Pinpoint the cell where the given text exists, returning its [x, y] midpoint coordinate. 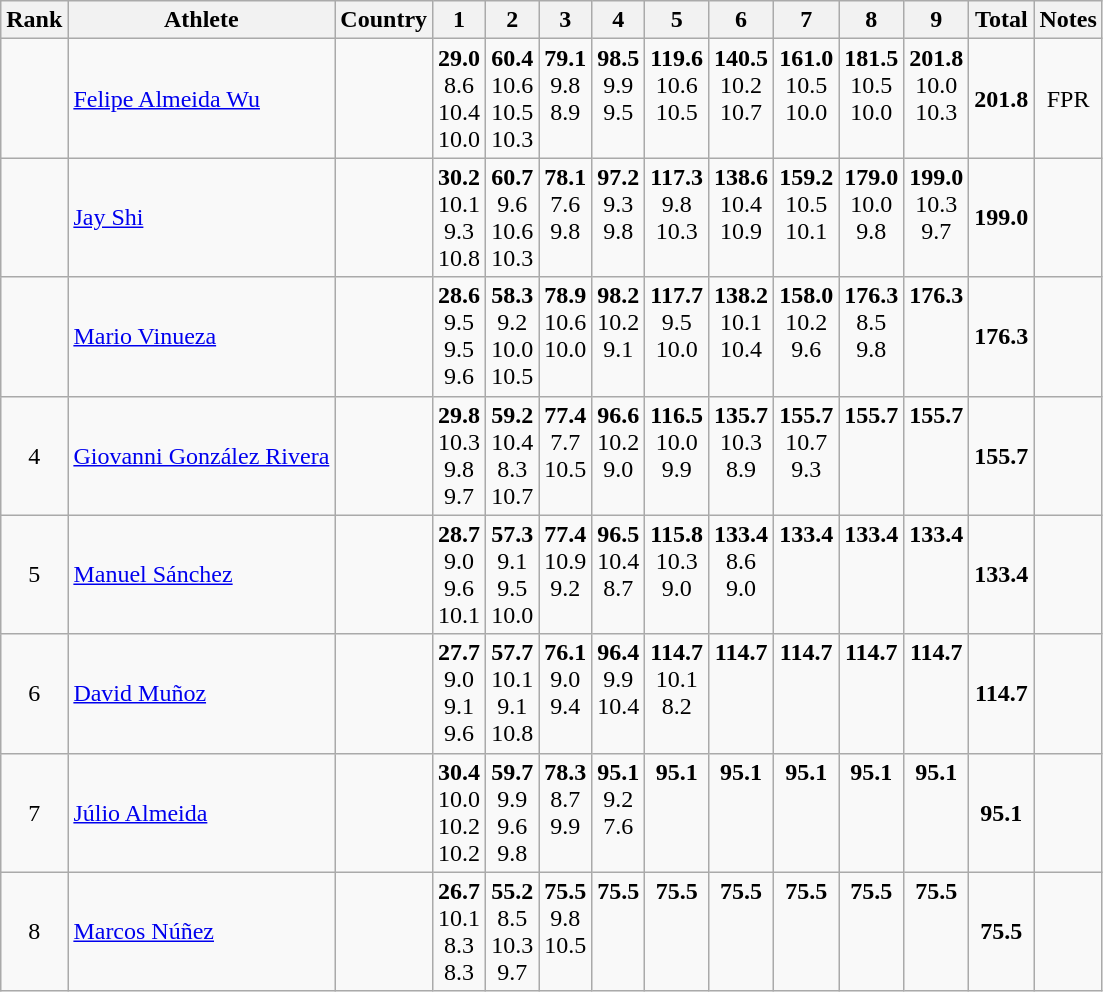
176.3 8.5 9.8 [872, 336]
135.7 10.38.9 [742, 456]
117.79.5 10.0 [677, 336]
138.610.410.9 [742, 218]
158.010.29.6 [806, 336]
159.210.510.1 [806, 218]
133.4 8.6 9.0 [742, 574]
114.710.1 8.2 [677, 694]
Mario Vinueza [202, 336]
59.2 10.4 8.3 10.7 [512, 456]
201.8 [1002, 98]
75.59.8 10.5 [566, 932]
117.39.810.3 [677, 218]
28.7 9.0 9.6 10.1 [460, 574]
77.47.7 10.5 [566, 456]
96.6 10.29.0 [618, 456]
30.4 10.0 10.2 10.2 [460, 812]
Júlio Almeida [202, 812]
96.49.910.4 [618, 694]
95.1 9.2 7.6 [618, 812]
60.7 9.6 10.6 10.3 [512, 218]
2 [512, 20]
Notes [1068, 20]
199.010.3 9.7 [936, 218]
98.59.99.5 [618, 98]
181.510.510.0 [872, 98]
57.3 9.1 9.5 10.0 [512, 574]
78.38.7 9.9 [566, 812]
78.17.69.8 [566, 218]
76.19.0 9.4 [566, 694]
138.210.110.4 [742, 336]
1 [460, 20]
140.510.2 10.7 [742, 98]
58.3 9.2 10.0 10.5 [512, 336]
59.7 9.9 9.6 9.8 [512, 812]
David Muñoz [202, 694]
96.5 10.48.7 [618, 574]
98.2 10.29.1 [618, 336]
FPR [1068, 98]
78.910.610.0 [566, 336]
30.2 10.19.3 10.8 [460, 218]
29.8 10.39.89.7 [460, 456]
115.810.3 9.0 [677, 574]
199.0 [1002, 218]
79.19.8 8.9 [566, 98]
Felipe Almeida Wu [202, 98]
Manuel Sánchez [202, 574]
29.08.610.410.0 [460, 98]
201.810.010.3 [936, 98]
116.510.0 9.9 [677, 456]
Total [1002, 20]
Giovanni González Rivera [202, 456]
55.2 8.5 10.3 9.7 [512, 932]
161.010.510.0 [806, 98]
27.7 9.0 9.1 9.6 [460, 694]
77.410.9 9.2 [566, 574]
Athlete [202, 20]
Marcos Núñez [202, 932]
3 [566, 20]
97.2 9.3 9.8 [618, 218]
60.4 10.6 10.5 10.3 [512, 98]
9 [936, 20]
57.7 10.1 9.1 10.8 [512, 694]
Country [384, 20]
26.7 10.1 8.3 8.3 [460, 932]
119.610.610.5 [677, 98]
155.7 10.7 9.3 [806, 456]
Rank [34, 20]
Jay Shi [202, 218]
179.010.09.8 [872, 218]
28.6 9.59.5 9.6 [460, 336]
